Return the (X, Y) coordinate for the center point of the cell that contains the specified text.  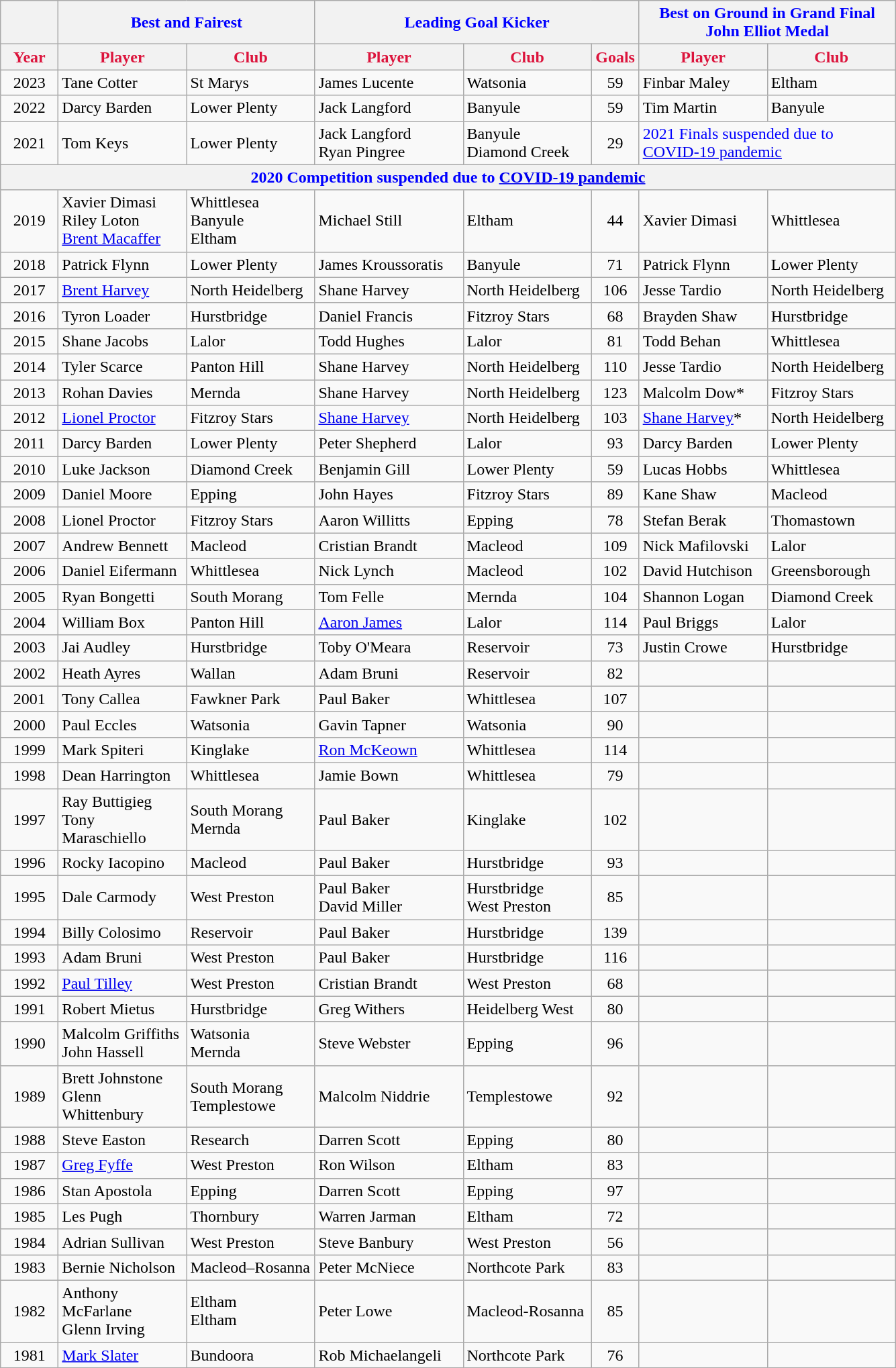
Malcolm Griffiths John Hassell (122, 1043)
1994 (30, 932)
Todd Hughes (389, 341)
Paul Eccles (122, 724)
Finbar Maley (703, 83)
Fawkner Park (251, 699)
Peter Lowe (389, 1311)
Billy Colosimo (122, 932)
1982 (30, 1311)
Eltham Eltham (251, 1311)
South Morang Templestowe (251, 1096)
2000 (30, 724)
Daniel Eifermann (122, 571)
Toby O'Meara (389, 648)
Paul Briggs (703, 622)
72 (615, 1216)
2012 (30, 418)
Dale Carmody (122, 898)
2016 (30, 315)
Macleod–Rosanna (251, 1267)
2006 (30, 571)
89 (615, 495)
Shannon Logan (703, 597)
2019 (30, 221)
2021 (30, 142)
107 (615, 699)
Xavier Dimasi Riley Loton Brent Macaffer (122, 221)
Gavin Tapner (389, 724)
56 (615, 1242)
William Box (122, 622)
Aaron Willitts (389, 520)
David Hutchison (703, 571)
Jai Audley (122, 648)
St Marys (251, 83)
Andrew Bennett (122, 546)
Benjamin Gill (389, 469)
1989 (30, 1096)
Anthony McFarlane Glenn Irving (122, 1311)
Heidelberg West (528, 1009)
2003 (30, 648)
Steve Banbury (389, 1242)
Best and Fairest (187, 23)
Malcolm Niddrie (389, 1096)
Tom Keys (122, 142)
1986 (30, 1191)
Mark Spiteri (122, 750)
Xavier Dimasi (703, 221)
Templestowe (528, 1096)
76 (615, 1355)
Goals (615, 57)
Banyule Diamond Creek (528, 142)
1991 (30, 1009)
79 (615, 775)
97 (615, 1191)
Ray Buttigieg Tony Maraschiello (122, 819)
South Morang (251, 597)
Todd Behan (703, 341)
Jamie Bown (389, 775)
78 (615, 520)
Mark Slater (122, 1355)
Stefan Berak (703, 520)
Brett Johnstone Glenn Whittenbury (122, 1096)
2020 Competition suspended due to COVID-19 pandemic (448, 177)
2011 (30, 444)
John Hayes (389, 495)
Macleod-Rosanna (528, 1311)
2015 (30, 341)
Dean Harrington (122, 775)
Robert Mietus (122, 1009)
Luke Jackson (122, 469)
Shane Jacobs (122, 341)
Tim Martin (703, 108)
Hurstbridge West Preston (528, 898)
Thornbury (251, 1216)
1992 (30, 983)
Steve Easton (122, 1140)
Shane Harvey* (703, 418)
1993 (30, 958)
110 (615, 367)
103 (615, 418)
Peter McNiece (389, 1267)
Lucas Hobbs (703, 469)
Watsonia Mernda (251, 1043)
Nick Lynch (389, 571)
Justin Crowe (703, 648)
1985 (30, 1216)
Paul Tilley (122, 983)
James Kroussoratis (389, 264)
2007 (30, 546)
Bundoora (251, 1355)
90 (615, 724)
Bernie Nicholson (122, 1267)
71 (615, 264)
44 (615, 221)
Paul Baker David Miller (389, 898)
2021 Finals suspended due to COVID-19 pandemic (767, 142)
82 (615, 673)
96 (615, 1043)
1983 (30, 1267)
Research (251, 1140)
Tyron Loader (122, 315)
Daniel Moore (122, 495)
Leading Goal Kicker (477, 23)
Steve Webster (389, 1043)
Michael Still (389, 221)
Tony Callea (122, 699)
1996 (30, 863)
73 (615, 648)
Rob Michaelangeli (389, 1355)
1988 (30, 1140)
2017 (30, 290)
Malcolm Dow* (703, 393)
Brayden Shaw (703, 315)
81 (615, 341)
Kane Shaw (703, 495)
Best on Ground in Grand FinalJohn Elliot Medal (767, 23)
1990 (30, 1043)
Adrian Sullivan (122, 1242)
Jack Langford (389, 108)
Wallan (251, 673)
Ryan Bongetti (122, 597)
116 (615, 958)
2004 (30, 622)
104 (615, 597)
123 (615, 393)
Ron Wilson (389, 1165)
Daniel Francis (389, 315)
Aaron James (389, 622)
2001 (30, 699)
2023 (30, 83)
1997 (30, 819)
Year (30, 57)
1981 (30, 1355)
2013 (30, 393)
2008 (30, 520)
2022 (30, 108)
Greg Fyffe (122, 1165)
Brent Harvey (122, 290)
Rohan Davies (122, 393)
Nick Mafilovski (703, 546)
Stan Apostola (122, 1191)
Les Pugh (122, 1216)
29 (615, 142)
1995 (30, 898)
Greg Withers (389, 1009)
Jack Langford Ryan Pingree (389, 142)
2018 (30, 264)
Rocky Iacopino (122, 863)
Whittlesea Banyule Eltham (251, 221)
1999 (30, 750)
South Morang Mernda (251, 819)
139 (615, 932)
2014 (30, 367)
2005 (30, 597)
Thomastown (831, 520)
Heath Ayres (122, 673)
92 (615, 1096)
2010 (30, 469)
Tom Felle (389, 597)
1987 (30, 1165)
2009 (30, 495)
2002 (30, 673)
Ron McKeown (389, 750)
Tane Cotter (122, 83)
1998 (30, 775)
James Lucente (389, 83)
1984 (30, 1242)
Greensborough (831, 571)
109 (615, 546)
106 (615, 290)
Peter Shepherd (389, 444)
Tyler Scarce (122, 367)
Warren Jarman (389, 1216)
